Return [x, y] of the center of cell containing provided text 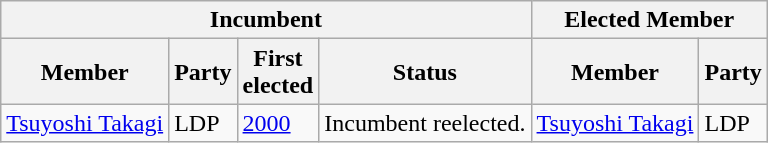
Incumbent [266, 20]
Elected Member [649, 20]
Firstelected [278, 72]
Incumbent reelected. [425, 123]
Status [425, 72]
2000 [278, 123]
